Search for the cell housing the specified text and yield its [x, y] center coordinate. 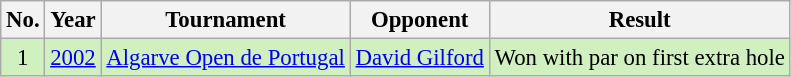
2002 [73, 58]
1 [23, 58]
Year [73, 20]
Result [640, 20]
Won with par on first extra hole [640, 58]
No. [23, 20]
Tournament [226, 20]
Opponent [420, 20]
David Gilford [420, 58]
Algarve Open de Portugal [226, 58]
